Locate the cell with the specified text and output its [X, Y] center coordinate. 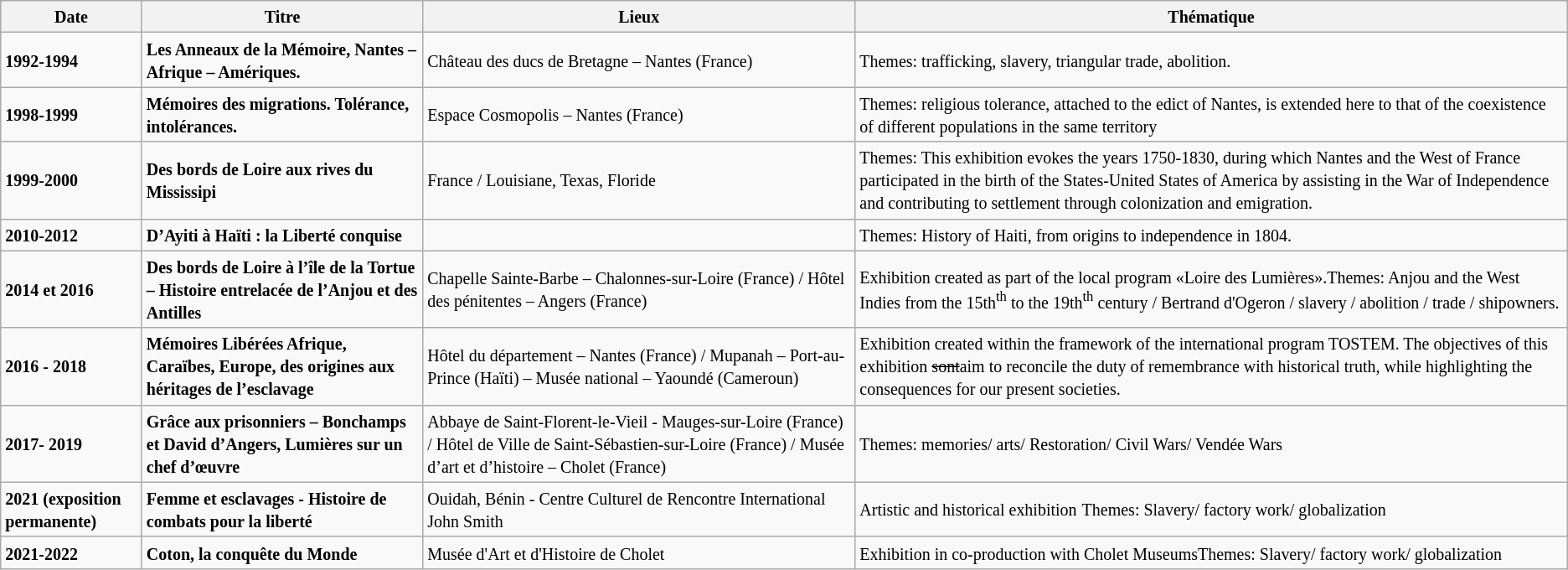
2016 - 2018 [72, 366]
Hôtel du département – Nantes (France) / Mupanah – Port-au-Prince (Haïti) – Musée national – Yaoundé (Cameroun) [639, 366]
Des bords de Loire aux rives du Mississipi [281, 180]
2021 (exposition permanente) [72, 510]
2017- 2019 [72, 443]
Femme et esclavages - Histoire de combats pour la liberté [281, 510]
France / Louisiane, Texas, Floride [639, 180]
Grâce aux prisonniers – Bonchamps et David d’Angers, Lumières sur un chef d’œuvre [281, 443]
1992-1994 [72, 60]
Château des ducs de Bretagne – Nantes (France) [639, 60]
2010-2012 [72, 235]
Thématique [1211, 17]
Espace Cosmopolis – Nantes (France) [639, 114]
Themes: memories/ arts/ Restoration/ Civil Wars/ Vendée Wars [1211, 443]
D’Ayiti à Haïti : la Liberté conquise [281, 235]
Artistic and historical exhibition Themes: Slavery/ factory work/ globalization [1211, 510]
Les Anneaux de la Mémoire, Nantes – Afrique – Amériques. [281, 60]
2014 et 2016 [72, 289]
Exhibition in co-production with Cholet MuseumsThemes: Slavery/ factory work/ globalization [1211, 552]
Des bords de Loire à l’île de la Tortue – Histoire entrelacée de l’Anjou et des Antilles [281, 289]
Mémoires Libérées Afrique, Caraïbes, Europe, des origines aux héritages de l’esclavage [281, 366]
1998-1999 [72, 114]
Date [72, 17]
Coton, la conquête du Monde [281, 552]
Mémoires des migrations. Tolérance, intolérances. [281, 114]
Musée d'Art et d'Histoire de Cholet [639, 552]
Titre [281, 17]
Themes: History of Haiti, from origins to independence in 1804. [1211, 235]
Ouidah, Bénin - Centre Culturel de Rencontre International John Smith [639, 510]
2021-2022 [72, 552]
Lieux [639, 17]
Chapelle Sainte-Barbe – Chalonnes-sur-Loire (France) / Hôtel des pénitentes – Angers (France) [639, 289]
1999-2000 [72, 180]
Themes: trafficking, slavery, triangular trade, abolition. [1211, 60]
